Determine the (x, y) coordinate at the center of the cell enclosing the given text.  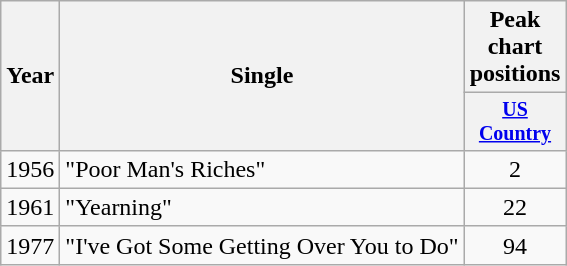
1961 (30, 207)
US Country (515, 122)
1956 (30, 169)
Year (30, 76)
2 (515, 169)
Single (262, 76)
"Poor Man's Riches" (262, 169)
94 (515, 245)
"I've Got Some Getting Over You to Do" (262, 245)
"Yearning" (262, 207)
1977 (30, 245)
Peak chart positions (515, 47)
22 (515, 207)
